Capture the cell that displays the provided text and extract its [x, y] central coordinate. 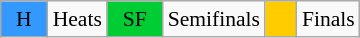
Heats [78, 19]
SF [135, 19]
H [24, 19]
Finals [328, 19]
Semifinals [214, 19]
